Search for the cell housing the specified text and yield its (X, Y) center coordinate. 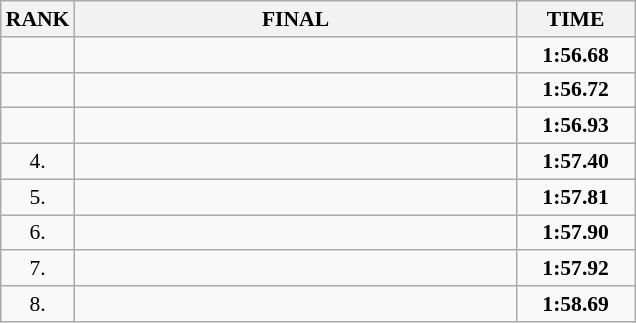
4. (38, 162)
1:56.93 (576, 126)
1:57.81 (576, 197)
TIME (576, 19)
5. (38, 197)
1:57.90 (576, 233)
1:56.68 (576, 55)
8. (38, 304)
RANK (38, 19)
1:57.92 (576, 269)
1:57.40 (576, 162)
1:56.72 (576, 90)
7. (38, 269)
FINAL (295, 19)
6. (38, 233)
1:58.69 (576, 304)
